Scan for the cell matching the given text and deliver its [X, Y] coordinate at center. 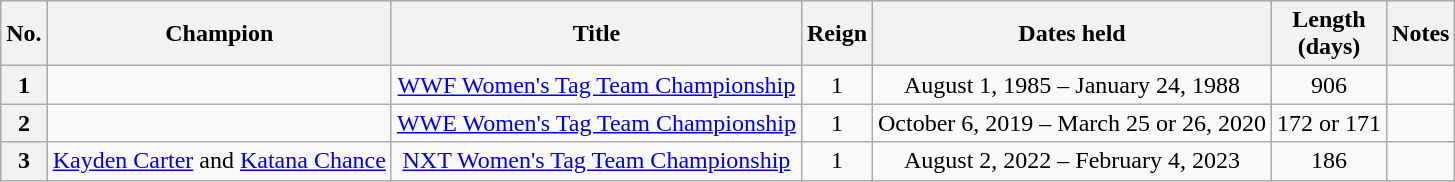
Kayden Carter and Katana Chance [219, 161]
Reign [836, 34]
906 [1330, 85]
NXT Women's Tag Team Championship [596, 161]
Notes [1421, 34]
3 [24, 161]
2 [24, 123]
Length(days) [1330, 34]
August 1, 1985 – January 24, 1988 [1072, 85]
Champion [219, 34]
186 [1330, 161]
Title [596, 34]
August 2, 2022 – February 4, 2023 [1072, 161]
Dates held [1072, 34]
WWE Women's Tag Team Championship [596, 123]
WWF Women's Tag Team Championship [596, 85]
October 6, 2019 – March 25 or 26, 2020 [1072, 123]
172 or 171 [1330, 123]
No. [24, 34]
